Capture the cell that displays the provided text and extract its [x, y] central coordinate. 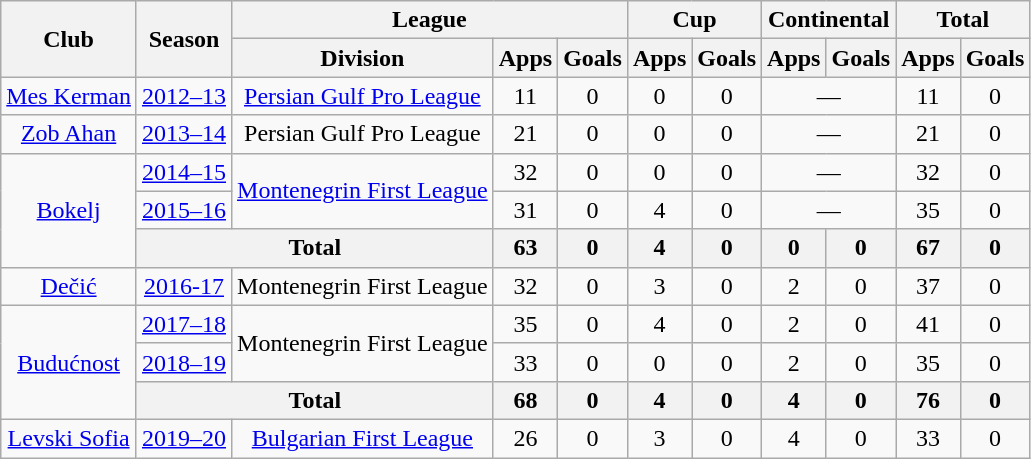
League [430, 20]
37 [928, 286]
26 [525, 438]
76 [928, 400]
2014–15 [184, 172]
Continental [829, 20]
Season [184, 39]
Bulgarian First League [363, 438]
Mes Kerman [69, 96]
Dečić [69, 286]
Division [363, 58]
Cup [694, 20]
Levski Sofia [69, 438]
68 [525, 400]
2016-17 [184, 286]
63 [525, 248]
31 [525, 210]
41 [928, 324]
Budućnost [69, 362]
2017–18 [184, 324]
2015–16 [184, 210]
Zob Ahan [69, 134]
Bokelj [69, 210]
67 [928, 248]
2012–13 [184, 96]
Club [69, 39]
2019–20 [184, 438]
2018–19 [184, 362]
2013–14 [184, 134]
